Scan for the cell matching the given text and deliver its (x, y) coordinate at center. 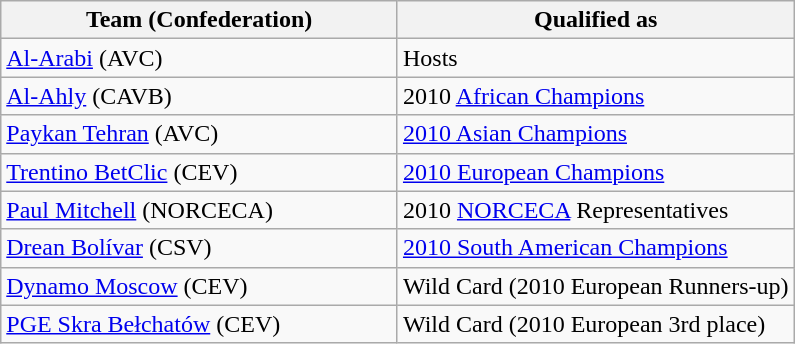
2010 European Champions (596, 172)
Paul Mitchell (NORCECA) (200, 210)
Al-Arabi (AVC) (200, 58)
2010 NORCECA Representatives (596, 210)
2010 South American Champions (596, 248)
Paykan Tehran (AVC) (200, 134)
Drean Bolívar (CSV) (200, 248)
Hosts (596, 58)
2010 African Champions (596, 96)
Dynamo Moscow (CEV) (200, 286)
PGE Skra Bełchatów (CEV) (200, 324)
Al-Ahly (CAVB) (200, 96)
2010 Asian Champions (596, 134)
Trentino BetClic (CEV) (200, 172)
Qualified as (596, 20)
Wild Card (2010 European 3rd place) (596, 324)
Team (Confederation) (200, 20)
Wild Card (2010 European Runners-up) (596, 286)
